Extract the (x, y) coordinate from the center of the cell holding the provided text.  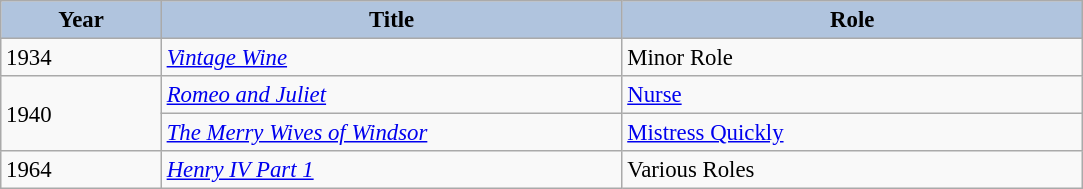
Year (82, 20)
1940 (82, 114)
1934 (82, 58)
Various Roles (852, 170)
The Merry Wives of Windsor (392, 133)
Nurse (852, 95)
Romeo and Juliet (392, 95)
Henry IV Part 1 (392, 170)
Vintage Wine (392, 58)
Title (392, 20)
Role (852, 20)
1964 (82, 170)
Minor Role (852, 58)
Mistress Quickly (852, 133)
